Search for the cell housing the specified text and yield its [X, Y] center coordinate. 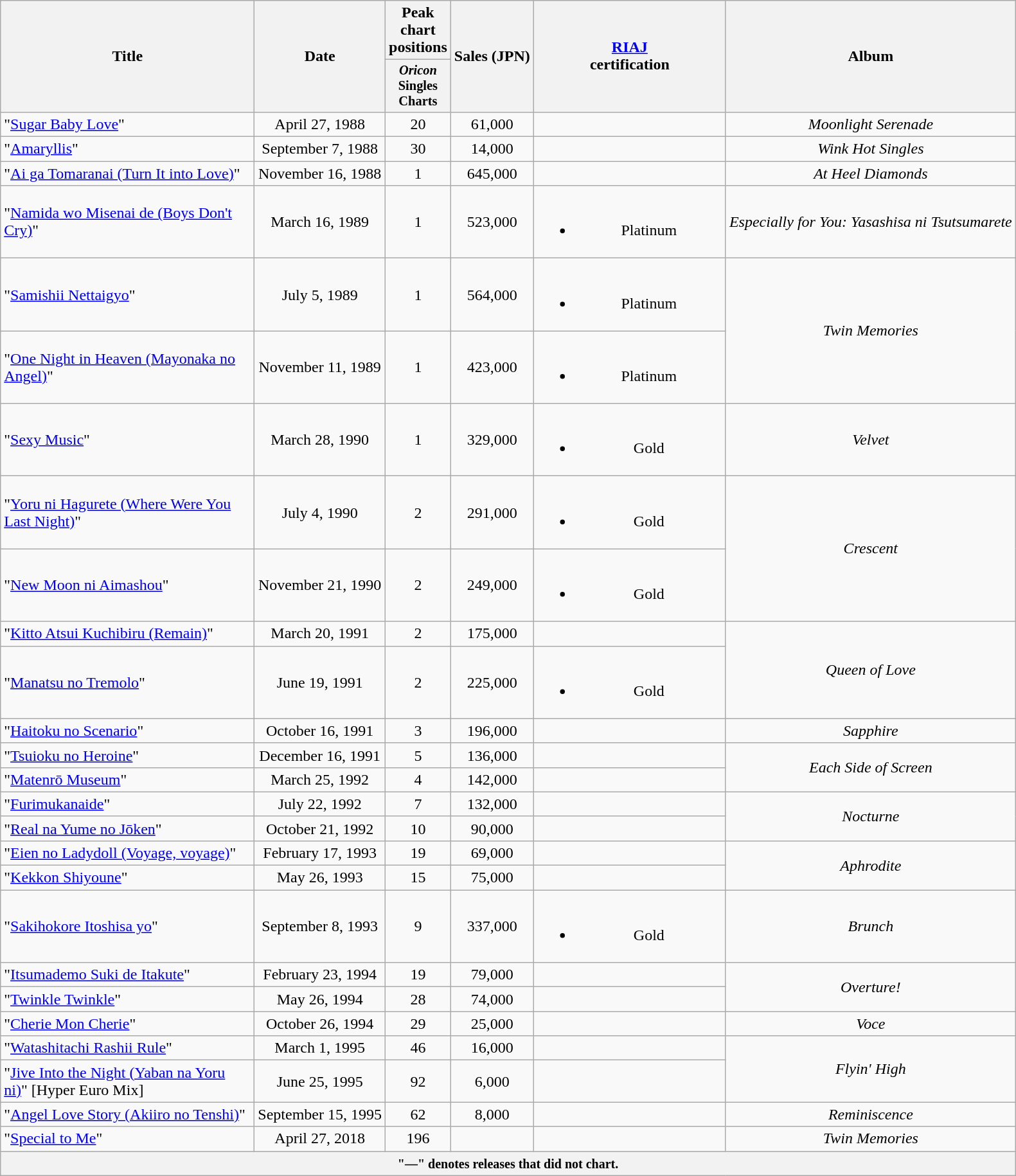
"Cherie Mon Cherie" [127, 1024]
February 17, 1993 [320, 853]
"Matenrō Museum" [127, 780]
Reminiscence [870, 1114]
Each Side of Screen [870, 767]
329,000 [492, 440]
75,000 [492, 878]
"Special to Me" [127, 1139]
June 25, 1995 [320, 1081]
25,000 [492, 1024]
62 [418, 1114]
October 26, 1994 [320, 1024]
April 27, 1988 [320, 124]
Date [320, 57]
46 [418, 1048]
"Samishii Nettaigyo" [127, 294]
"Ai ga Tomaranai (Turn It into Love)" [127, 174]
At Heel Diamonds [870, 174]
14,000 [492, 149]
September 15, 1995 [320, 1114]
16,000 [492, 1048]
90,000 [492, 828]
Oricon Singles Charts [418, 86]
20 [418, 124]
"Haitoku no Scenario" [127, 731]
"Sexy Music" [127, 440]
142,000 [492, 780]
Aphrodite [870, 865]
Title [127, 57]
10 [418, 828]
8,000 [492, 1114]
Album [870, 57]
"New Moon ni Aimashou" [127, 585]
March 25, 1992 [320, 780]
March 20, 1991 [320, 634]
79,000 [492, 975]
225,000 [492, 682]
136,000 [492, 755]
Crescent [870, 549]
"—" denotes releases that did not chart. [508, 1163]
30 [418, 149]
November 11, 1989 [320, 368]
Voce [870, 1024]
March 1, 1995 [320, 1048]
July 4, 1990 [320, 513]
132,000 [492, 804]
28 [418, 999]
291,000 [492, 513]
Flyin' High [870, 1069]
Brunch [870, 927]
Velvet [870, 440]
175,000 [492, 634]
June 19, 1991 [320, 682]
"Itsumademo Suki de Itakute" [127, 975]
"Amaryllis" [127, 149]
July 5, 1989 [320, 294]
523,000 [492, 222]
RIAJcertification [630, 57]
May 26, 1993 [320, 878]
"Yoru ni Hagurete (Where Were You Last Night)" [127, 513]
"Namida wo Misenai de (Boys Don't Cry)" [127, 222]
74,000 [492, 999]
4 [418, 780]
November 16, 1988 [320, 174]
October 21, 1992 [320, 828]
March 16, 1989 [320, 222]
337,000 [492, 927]
3 [418, 731]
196,000 [492, 731]
6,000 [492, 1081]
September 7, 1988 [320, 149]
Especially for You: Yasashisa ni Tsutsumarete [870, 222]
November 21, 1990 [320, 585]
"Tsuioku no Heroine" [127, 755]
October 16, 1991 [320, 731]
92 [418, 1081]
"Eien no Ladydoll (Voyage, voyage)" [127, 853]
564,000 [492, 294]
196 [418, 1139]
249,000 [492, 585]
July 22, 1992 [320, 804]
Sapphire [870, 731]
"Real na Yume no Jōken" [127, 828]
7 [418, 804]
"Furimukanaide" [127, 804]
5 [418, 755]
Queen of Love [870, 670]
Overture! [870, 987]
645,000 [492, 174]
February 23, 1994 [320, 975]
April 27, 2018 [320, 1139]
"Watashitachi Rashii Rule" [127, 1048]
December 16, 1991 [320, 755]
"Sugar Baby Love" [127, 124]
Moonlight Serenade [870, 124]
Peak chart positions [418, 30]
September 8, 1993 [320, 927]
9 [418, 927]
29 [418, 1024]
"Jive Into the Night (Yaban na Yoru ni)" [Hyper Euro Mix] [127, 1081]
423,000 [492, 368]
"Twinkle Twinkle" [127, 999]
"Kekkon Shiyoune" [127, 878]
"Kitto Atsui Kuchibiru (Remain)" [127, 634]
"Sakihokore Itoshisa yo" [127, 927]
March 28, 1990 [320, 440]
May 26, 1994 [320, 999]
"One Night in Heaven (Mayonaka no Angel)" [127, 368]
Wink Hot Singles [870, 149]
"Manatsu no Tremolo" [127, 682]
Nocturne [870, 816]
15 [418, 878]
69,000 [492, 853]
61,000 [492, 124]
"Angel Love Story (Akiiro no Tenshi)" [127, 1114]
Sales (JPN) [492, 57]
